Locate the cell with the specified text and output its [x, y] center coordinate. 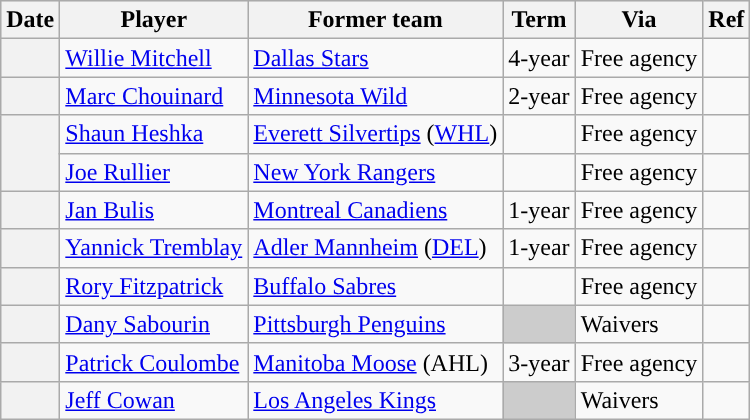
Los Angeles Kings [376, 400]
Joe Rullier [154, 172]
Rory Fitzpatrick [154, 286]
Term [539, 20]
Manitoba Moose (AHL) [376, 362]
Dany Sabourin [154, 324]
Buffalo Sabres [376, 286]
Minnesota Wild [376, 96]
New York Rangers [376, 172]
3-year [539, 362]
Patrick Coulombe [154, 362]
Player [154, 20]
Pittsburgh Penguins [376, 324]
4-year [539, 58]
Willie Mitchell [154, 58]
Ref [726, 20]
Date [30, 20]
Marc Chouinard [154, 96]
Jan Bulis [154, 210]
Via [639, 20]
2-year [539, 96]
Adler Mannheim (DEL) [376, 248]
Yannick Tremblay [154, 248]
Everett Silvertips (WHL) [376, 134]
Montreal Canadiens [376, 210]
Shaun Heshka [154, 134]
Jeff Cowan [154, 400]
Dallas Stars [376, 58]
Former team [376, 20]
